Determine the [x, y] coordinate at the center of the cell enclosing the given text.  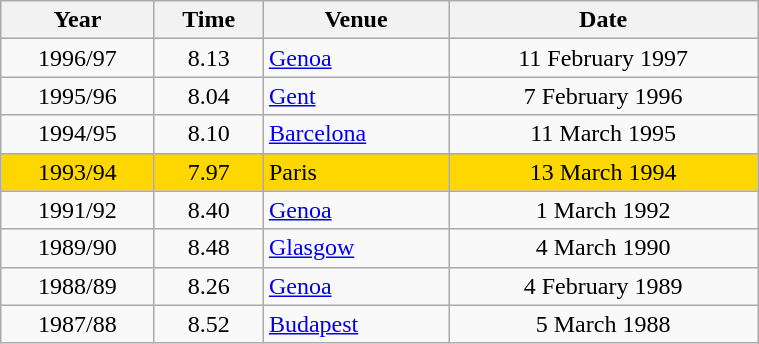
13 March 1994 [604, 172]
7 February 1996 [604, 96]
Time [208, 20]
Year [78, 20]
Gent [356, 96]
Budapest [356, 324]
8.52 [208, 324]
Barcelona [356, 134]
8.10 [208, 134]
1996/97 [78, 58]
1994/95 [78, 134]
8.40 [208, 210]
8.04 [208, 96]
11 February 1997 [604, 58]
5 March 1988 [604, 324]
1991/92 [78, 210]
7.97 [208, 172]
Paris [356, 172]
1989/90 [78, 248]
1993/94 [78, 172]
8.26 [208, 286]
1995/96 [78, 96]
1987/88 [78, 324]
4 February 1989 [604, 286]
11 March 1995 [604, 134]
1 March 1992 [604, 210]
Glasgow [356, 248]
Date [604, 20]
Venue [356, 20]
8.48 [208, 248]
8.13 [208, 58]
4 March 1990 [604, 248]
1988/89 [78, 286]
